Capture the cell that displays the provided text and extract its [X, Y] central coordinate. 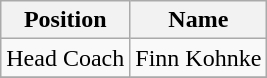
Head Coach [66, 58]
Name [198, 20]
Finn Kohnke [198, 58]
Position [66, 20]
